For the text-containing cell, return its midpoint in [X, Y] coordinate format. 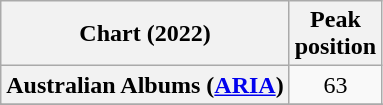
Peakposition [335, 34]
63 [335, 85]
Chart (2022) [145, 34]
Australian Albums (ARIA) [145, 85]
